Determine the [X, Y] coordinate at the center of the cell enclosing the given text.  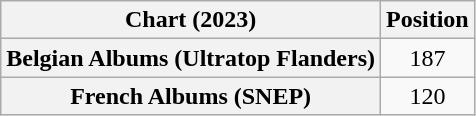
Chart (2023) [191, 20]
Belgian Albums (Ultratop Flanders) [191, 58]
187 [428, 58]
Position [428, 20]
120 [428, 96]
French Albums (SNEP) [191, 96]
